Determine the (x, y) coordinate at the center of the cell enclosing the given text.  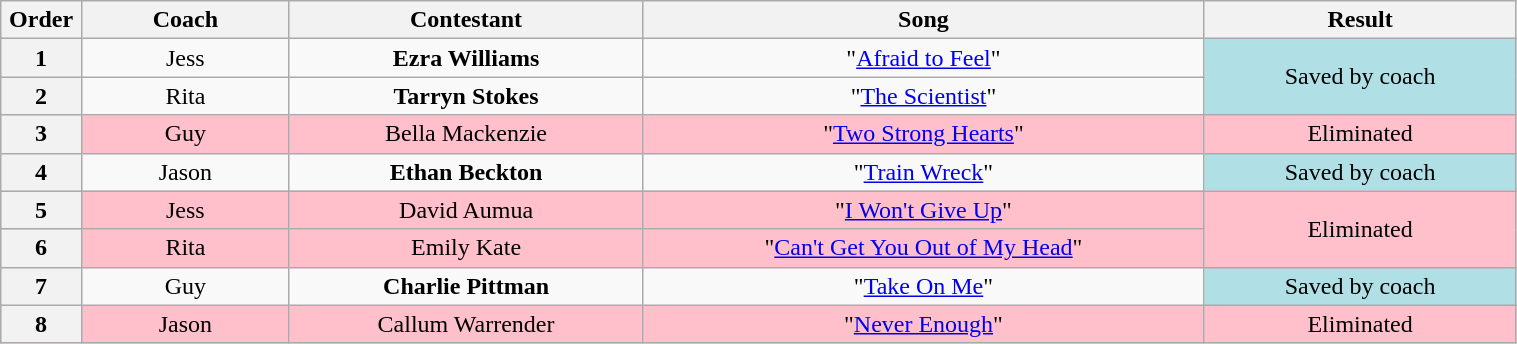
7 (42, 286)
Order (42, 20)
Bella Mackenzie (466, 134)
"Never Enough" (924, 324)
Contestant (466, 20)
5 (42, 210)
Ethan Beckton (466, 172)
Callum Warrender (466, 324)
6 (42, 248)
Result (1360, 20)
"I Won't Give Up" (924, 210)
Emily Kate (466, 248)
"Take On Me" (924, 286)
Song (924, 20)
2 (42, 96)
Ezra Williams (466, 58)
"Train Wreck" (924, 172)
Coach (185, 20)
"Afraid to Feel" (924, 58)
Charlie Pittman (466, 286)
"The Scientist" (924, 96)
1 (42, 58)
Tarryn Stokes (466, 96)
"Two Strong Hearts" (924, 134)
8 (42, 324)
David Aumua (466, 210)
"Can't Get You Out of My Head" (924, 248)
3 (42, 134)
4 (42, 172)
